Determine the [x, y] coordinate at the center of the cell enclosing the given text.  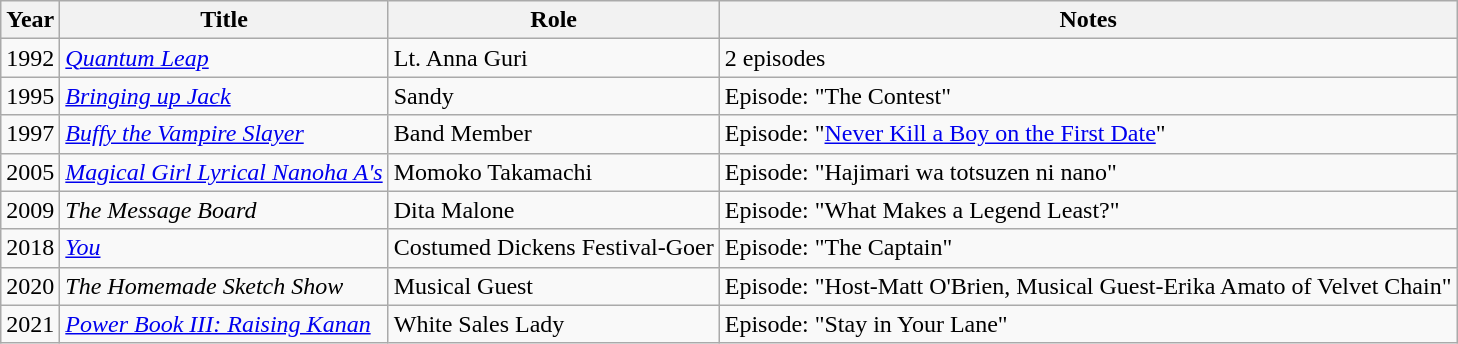
Episode: "The Contest" [1088, 96]
2005 [30, 172]
You [224, 248]
Sandy [554, 96]
White Sales Lady [554, 324]
1992 [30, 58]
Quantum Leap [224, 58]
Episode: "Never Kill a Boy on the First Date" [1088, 134]
Episode: "Host-Matt O'Brien, Musical Guest-Erika Amato of Velvet Chain" [1088, 286]
Power Book III: Raising Kanan [224, 324]
Costumed Dickens Festival-Goer [554, 248]
Dita Malone [554, 210]
Episode: "Stay in Your Lane" [1088, 324]
1995 [30, 96]
The Message Board [224, 210]
Episode: "What Makes a Legend Least?" [1088, 210]
Role [554, 20]
Momoko Takamachi [554, 172]
Notes [1088, 20]
Episode: "Hajimari wa totsuzen ni nano" [1088, 172]
1997 [30, 134]
Episode: "The Captain" [1088, 248]
Title [224, 20]
Band Member [554, 134]
Year [30, 20]
2 episodes [1088, 58]
Bringing up Jack [224, 96]
Musical Guest [554, 286]
2018 [30, 248]
2020 [30, 286]
Magical Girl Lyrical Nanoha A's [224, 172]
2009 [30, 210]
2021 [30, 324]
Buffy the Vampire Slayer [224, 134]
Lt. Anna Guri [554, 58]
The Homemade Sketch Show [224, 286]
